Return (x, y) of the center of cell containing provided text 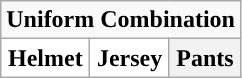
Pants (204, 58)
Helmet (46, 58)
Jersey (130, 58)
Uniform Combination (121, 20)
